Provide the (X, Y) coordinate of the cell's center where the given text is located.  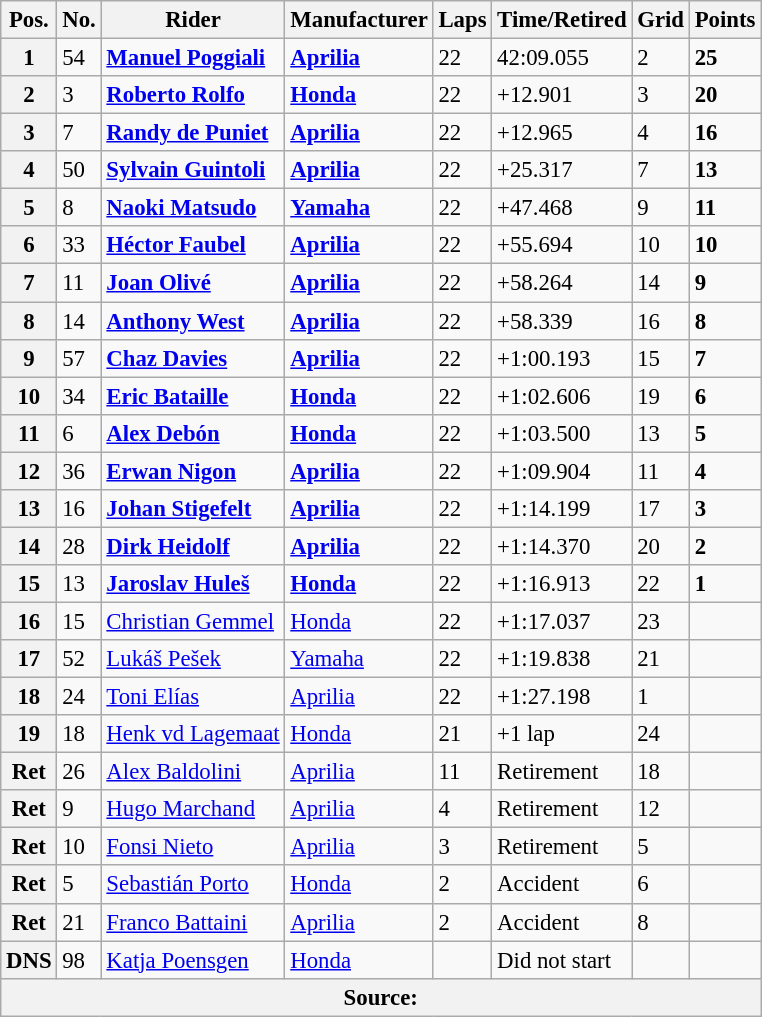
+1 lap (562, 734)
Grid (660, 20)
Franco Battaini (193, 922)
Rider (193, 20)
No. (79, 20)
+47.468 (562, 208)
+1:16.913 (562, 584)
+1:00.193 (562, 358)
+1:17.037 (562, 621)
Source: (381, 997)
Time/Retired (562, 20)
Sylvain Guintoli (193, 170)
+58.339 (562, 321)
Manufacturer (359, 20)
Eric Bataille (193, 396)
Randy de Puniet (193, 133)
Johan Stigefelt (193, 509)
+25.317 (562, 170)
Naoki Matsudo (193, 208)
+1:09.904 (562, 471)
98 (79, 960)
23 (660, 621)
Héctor Faubel (193, 245)
34 (79, 396)
57 (79, 358)
36 (79, 471)
+1:19.838 (562, 659)
+55.694 (562, 245)
Henk vd Lagemaat (193, 734)
Pos. (29, 20)
42:09.055 (562, 58)
Christian Gemmel (193, 621)
Anthony West (193, 321)
Fonsi Nieto (193, 847)
DNS (29, 960)
33 (79, 245)
Sebastián Porto (193, 885)
25 (724, 58)
+1:03.500 (562, 433)
+1:02.606 (562, 396)
+58.264 (562, 283)
Roberto Rolfo (193, 95)
Dirk Heidolf (193, 546)
Alex Debón (193, 433)
Lukáš Pešek (193, 659)
Hugo Marchand (193, 809)
Toni Elías (193, 697)
Points (724, 20)
52 (79, 659)
Joan Olivé (193, 283)
26 (79, 772)
Did not start (562, 960)
54 (79, 58)
28 (79, 546)
Chaz Davies (193, 358)
Alex Baldolini (193, 772)
Jaroslav Huleš (193, 584)
+1:27.198 (562, 697)
Manuel Poggiali (193, 58)
Katja Poensgen (193, 960)
50 (79, 170)
+12.901 (562, 95)
Erwan Nigon (193, 471)
Laps (462, 20)
+12.965 (562, 133)
+1:14.199 (562, 509)
+1:14.370 (562, 546)
